Extract the [x, y] coordinate from the center of the cell holding the provided text.  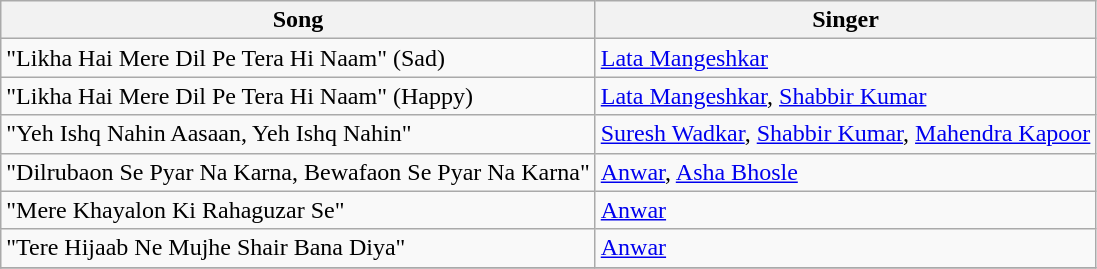
"Mere Khayalon Ki Rahaguzar Se" [298, 210]
Singer [846, 20]
"Yeh Ishq Nahin Aasaan, Yeh Ishq Nahin" [298, 134]
Suresh Wadkar, Shabbir Kumar, Mahendra Kapoor [846, 134]
Lata Mangeshkar [846, 58]
"Dilrubaon Se Pyar Na Karna, Bewafaon Se Pyar Na Karna" [298, 172]
"Likha Hai Mere Dil Pe Tera Hi Naam" (Happy) [298, 96]
"Likha Hai Mere Dil Pe Tera Hi Naam" (Sad) [298, 58]
Lata Mangeshkar, Shabbir Kumar [846, 96]
"Tere Hijaab Ne Mujhe Shair Bana Diya" [298, 248]
Song [298, 20]
Anwar, Asha Bhosle [846, 172]
